Find where the given text appears and provide that cell's center as [X, Y] coordinate. 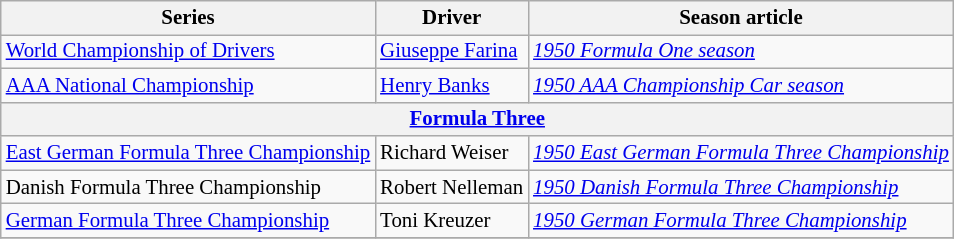
Driver [452, 18]
Season article [741, 18]
German Formula Three Championship [188, 221]
Giuseppe Farina [452, 51]
1950 AAA Championship Car season [741, 85]
Series [188, 18]
World Championship of Drivers [188, 51]
East German Formula Three Championship [188, 153]
Danish Formula Three Championship [188, 187]
1950 German Formula Three Championship [741, 221]
Robert Nelleman [452, 187]
1950 Danish Formula Three Championship [741, 187]
Henry Banks [452, 85]
Formula Three [478, 119]
AAA National Championship [188, 85]
Richard Weiser [452, 153]
Toni Kreuzer [452, 221]
1950 Formula One season [741, 51]
1950 East German Formula Three Championship [741, 153]
